Pinpoint the cell where the given text exists, returning its [X, Y] midpoint coordinate. 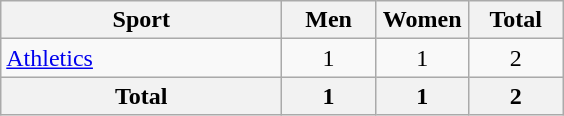
Sport [142, 20]
Men [329, 20]
Women [422, 20]
Athletics [142, 58]
